Search for the cell housing the specified text and yield its (x, y) center coordinate. 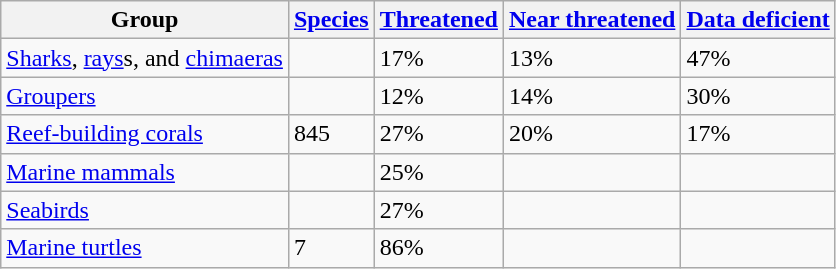
Group (145, 20)
Seabirds (145, 210)
Species (331, 20)
Marine turtles (145, 248)
20% (592, 134)
12% (438, 96)
Threatened (438, 20)
47% (758, 58)
7 (331, 248)
30% (758, 96)
845 (331, 134)
86% (438, 248)
Sharks, rayss, and chimaeras (145, 58)
Reef-building corals (145, 134)
13% (592, 58)
25% (438, 172)
Groupers (145, 96)
Marine mammals (145, 172)
Data deficient (758, 20)
Near threatened (592, 20)
14% (592, 96)
